Provide the (x, y) coordinate of the cell's center where the given text is located.  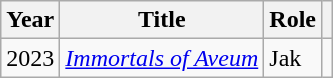
Immortals of Aveum (162, 58)
Role (293, 20)
Jak (293, 58)
2023 (30, 58)
Title (162, 20)
Year (30, 20)
